Detect which cell encompasses the target text, then output its (x, y) center coordinate. 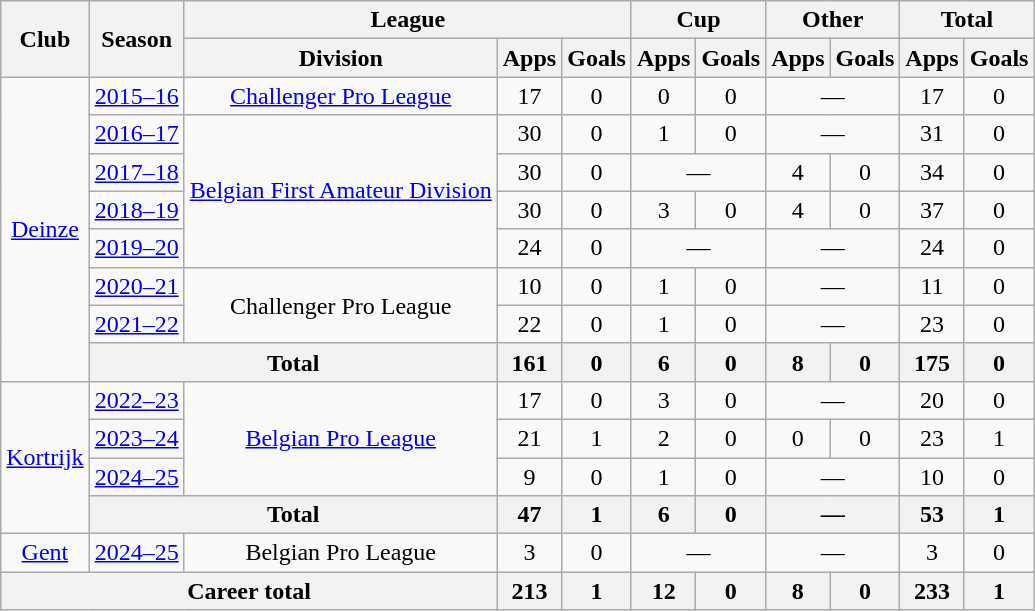
Career total (249, 591)
233 (932, 591)
Belgian First Amateur Division (340, 191)
Gent (45, 553)
37 (932, 210)
Division (340, 58)
31 (932, 134)
Club (45, 39)
2 (663, 438)
34 (932, 172)
2020–21 (136, 286)
2023–24 (136, 438)
22 (529, 324)
2017–18 (136, 172)
2019–20 (136, 248)
12 (663, 591)
53 (932, 515)
Other (833, 20)
Cup (698, 20)
9 (529, 477)
2021–22 (136, 324)
2015–16 (136, 96)
2022–23 (136, 400)
213 (529, 591)
11 (932, 286)
2016–17 (136, 134)
Deinze (45, 229)
Season (136, 39)
League (408, 20)
21 (529, 438)
161 (529, 362)
175 (932, 362)
20 (932, 400)
47 (529, 515)
Kortrijk (45, 457)
2018–19 (136, 210)
